Return (x, y) of the center of cell containing provided text 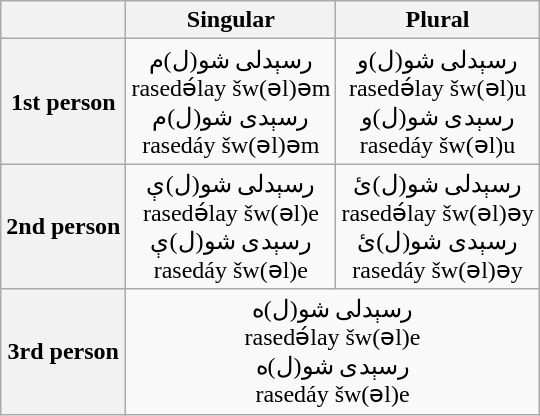
رسېدلی شو(ل)هrasedə́lay šw(əl)eرسېدی شو(ل)هrasedáy šw(əl)e (332, 352)
3rd person (64, 352)
رسېدلی شو(ل)مrasedə́lay šw(əl)əmرسېدی شو(ل)مrasedáy šw(əl)əm (231, 102)
Plural (438, 20)
رسېدلی شو(ل)ېrasedə́lay šw(əl)eرسېدی شو(ل)ېrasedáy šw(əl)e (231, 226)
2nd person (64, 226)
رسېدلی شو(ل)ئrasedə́lay šw(əl)əyرسېدی شو(ل)ئrasedáy šw(əl)əy (438, 226)
رسېدلی شو(ل)وrasedə́lay šw(əl)uرسېدی شو(ل)وrasedáy šw(əl)u (438, 102)
1st person (64, 102)
Singular (231, 20)
